Pinpoint the cell where the given text exists, returning its (X, Y) midpoint coordinate. 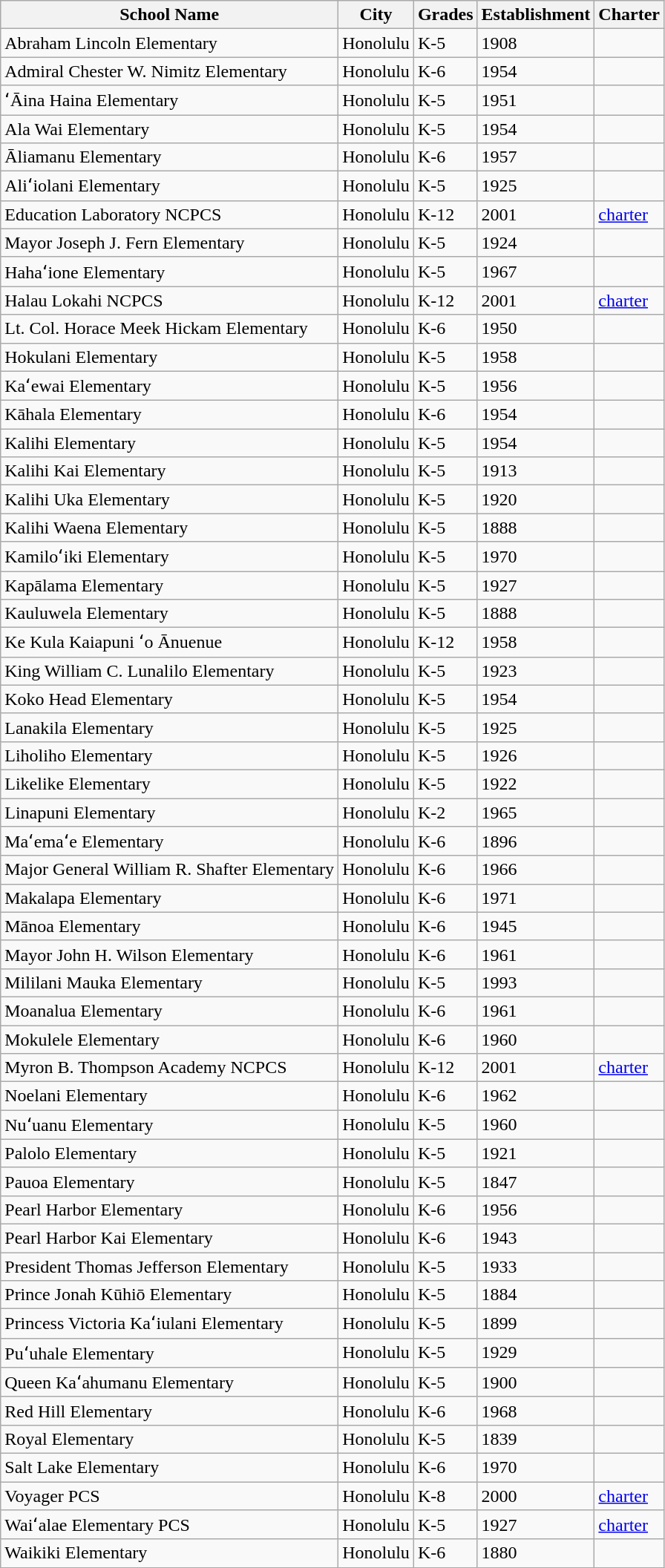
President Thomas Jefferson Elementary (169, 1267)
Princess Victoria Kaʻiulani Elementary (169, 1324)
Palolo Elementary (169, 1153)
King William C. Lunalilo Elementary (169, 671)
1929 (536, 1353)
Prince Jonah Kūhiō Elementary (169, 1295)
Moanalua Elementary (169, 1011)
Kaʻewai Elementary (169, 386)
1957 (536, 157)
Salt Lake Elementary (169, 1467)
1920 (536, 499)
Pauoa Elementary (169, 1181)
1847 (536, 1181)
Education Laboratory NCPCS (169, 214)
1899 (536, 1324)
Nuʻuanu Elementary (169, 1125)
Abraham Lincoln Elementary (169, 43)
1950 (536, 329)
Kalihi Waena Elementary (169, 528)
Kauluwela Elementary (169, 614)
1921 (536, 1153)
1839 (536, 1439)
City (376, 15)
Hahaʻione Elementary (169, 272)
1923 (536, 671)
1933 (536, 1267)
School Name (169, 15)
K-2 (445, 813)
1913 (536, 471)
Establishment (536, 15)
Kalihi Elementary (169, 443)
1966 (536, 870)
Major General William R. Shafter Elementary (169, 870)
Hokulani Elementary (169, 357)
Mānoa Elementary (169, 926)
1922 (536, 784)
1962 (536, 1096)
Mayor John H. Wilson Elementary (169, 954)
Liholiho Elementary (169, 755)
Puʻuhale Elementary (169, 1353)
Ala Wai Elementary (169, 128)
Aliʻiolani Elementary (169, 186)
Lanakila Elementary (169, 727)
Kāhala Elementary (169, 415)
Lt. Col. Horace Meek Hickam Elementary (169, 329)
Waikiki Elementary (169, 1553)
Queen Kaʻahumanu Elementary (169, 1382)
ʻĀina Haina Elementary (169, 100)
1884 (536, 1295)
1943 (536, 1238)
Maʻemaʻe Elementary (169, 842)
Noelani Elementary (169, 1096)
Kamiloʻiki Elementary (169, 557)
Kalihi Uka Elementary (169, 499)
Waiʻalae Elementary PCS (169, 1525)
K-8 (445, 1495)
1908 (536, 43)
1951 (536, 100)
Red Hill Elementary (169, 1411)
1880 (536, 1553)
1967 (536, 272)
Mililani Mauka Elementary (169, 983)
Kapālama Elementary (169, 585)
1896 (536, 842)
1900 (536, 1382)
Grades (445, 15)
1993 (536, 983)
1968 (536, 1411)
Charter (629, 15)
1965 (536, 813)
1924 (536, 243)
Royal Elementary (169, 1439)
Makalapa Elementary (169, 898)
Pearl Harbor Elementary (169, 1210)
Halau Lokahi NCPCS (169, 301)
1926 (536, 755)
1971 (536, 898)
Kalihi Kai Elementary (169, 471)
Ke Kula Kaiapuni ʻo Ānuenue (169, 643)
2000 (536, 1495)
Linapuni Elementary (169, 813)
Admiral Chester W. Nimitz Elementary (169, 71)
Koko Head Elementary (169, 699)
Āliamanu Elementary (169, 157)
1945 (536, 926)
Myron B. Thompson Academy NCPCS (169, 1068)
Mayor Joseph J. Fern Elementary (169, 243)
Mokulele Elementary (169, 1040)
Voyager PCS (169, 1495)
Likelike Elementary (169, 784)
Pearl Harbor Kai Elementary (169, 1238)
